Return (X, Y) of the center of cell containing provided text 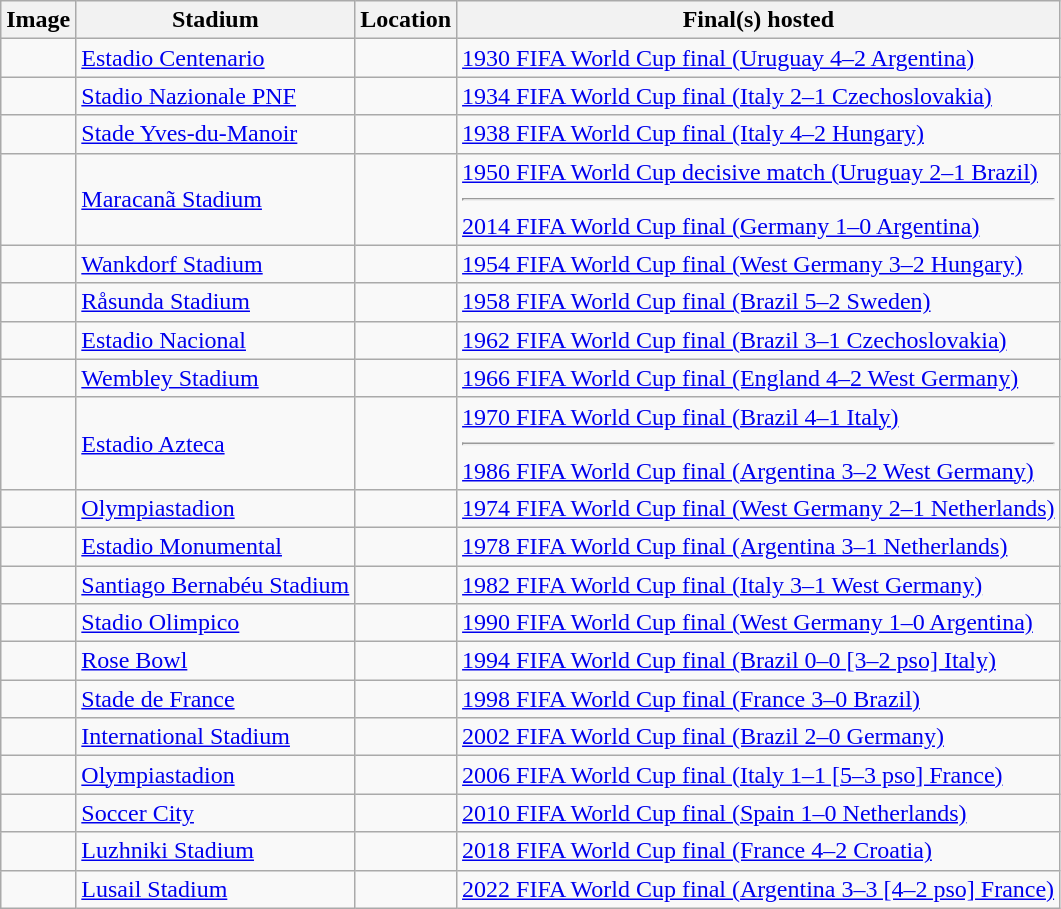
2002 FIFA World Cup final (Brazil 2–0 Germany) (759, 737)
Maracanã Stadium (216, 199)
Luzhniki Stadium (216, 851)
1950 FIFA World Cup decisive match (Uruguay 2–1 Brazil) 2014 FIFA World Cup final (Germany 1–0 Argentina) (759, 199)
2006 FIFA World Cup final (Italy 1–1 [5–3 pso] France) (759, 775)
Wankdorf Stadium (216, 264)
Stade de France (216, 699)
2018 FIFA World Cup final (France 4–2 Croatia) (759, 851)
Location (406, 20)
1930 FIFA World Cup final (Uruguay 4–2 Argentina) (759, 58)
Estadio Monumental (216, 546)
1954 FIFA World Cup final (West Germany 3–2 Hungary) (759, 264)
International Stadium (216, 737)
Estadio Centenario (216, 58)
1982 FIFA World Cup final (Italy 3–1 West Germany) (759, 585)
1974 FIFA World Cup final (West Germany 2–1 Netherlands) (759, 508)
1990 FIFA World Cup final (West Germany 1–0 Argentina) (759, 623)
Image (38, 20)
1994 FIFA World Cup final (Brazil 0–0 [3–2 pso] Italy) (759, 661)
Stadium (216, 20)
1970 FIFA World Cup final (Brazil 4–1 Italy)1986 FIFA World Cup final (Argentina 3–2 West Germany) (759, 443)
Santiago Bernabéu Stadium (216, 585)
1966 FIFA World Cup final (England 4–2 West Germany) (759, 378)
Soccer City (216, 813)
Stade Yves-du-Manoir (216, 134)
1978 FIFA World Cup final (Argentina 3–1 Netherlands) (759, 546)
Lusail Stadium (216, 889)
2010 FIFA World Cup final (Spain 1–0 Netherlands) (759, 813)
Estadio Azteca (216, 443)
1962 FIFA World Cup final (Brazil 3–1 Czechoslovakia) (759, 340)
Final(s) hosted (759, 20)
1998 FIFA World Cup final (France 3–0 Brazil) (759, 699)
2022 FIFA World Cup final (Argentina 3–3 [4–2 pso] France) (759, 889)
1958 FIFA World Cup final (Brazil 5–2 Sweden) (759, 302)
Stadio Olimpico (216, 623)
1938 FIFA World Cup final (Italy 4–2 Hungary) (759, 134)
Stadio Nazionale PNF (216, 96)
Rose Bowl (216, 661)
Råsunda Stadium (216, 302)
Estadio Nacional (216, 340)
Wembley Stadium (216, 378)
1934 FIFA World Cup final (Italy 2–1 Czechoslovakia) (759, 96)
